Identify which cell holds the provided text, then report its [X, Y] central coordinate. 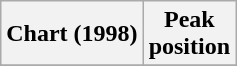
Chart (1998) [72, 34]
Peakposition [189, 34]
